Return the [X, Y] coordinate for the center point of the cell that contains the specified text.  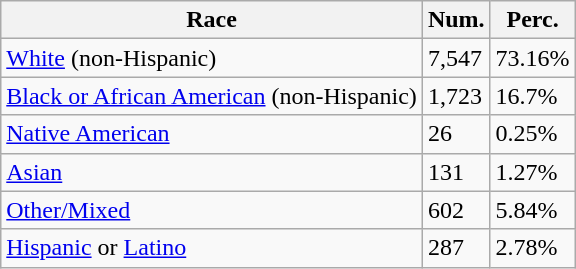
26 [456, 134]
Race [212, 20]
0.25% [532, 134]
Asian [212, 172]
Native American [212, 134]
Other/Mixed [212, 210]
73.16% [532, 58]
1,723 [456, 96]
287 [456, 248]
602 [456, 210]
131 [456, 172]
2.78% [532, 248]
5.84% [532, 210]
Black or African American (non-Hispanic) [212, 96]
Hispanic or Latino [212, 248]
16.7% [532, 96]
Num. [456, 20]
7,547 [456, 58]
Perc. [532, 20]
White (non-Hispanic) [212, 58]
1.27% [532, 172]
